Capture the cell that displays the provided text and extract its [X, Y] central coordinate. 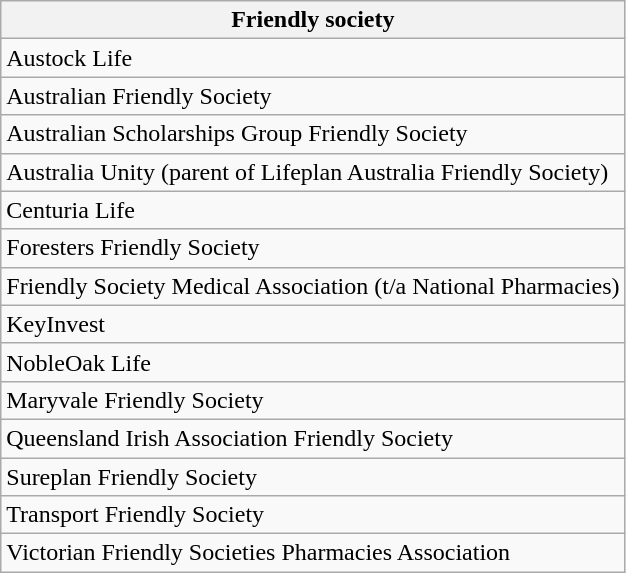
Friendly society [313, 20]
Sureplan Friendly Society [313, 477]
Queensland Irish Association Friendly Society [313, 438]
Transport Friendly Society [313, 515]
Australia Unity (parent of Lifeplan Australia Friendly Society) [313, 172]
Victorian Friendly Societies Pharmacies Association [313, 553]
Austock Life [313, 58]
KeyInvest [313, 324]
Maryvale Friendly Society [313, 400]
Centuria Life [313, 210]
Australian Friendly Society [313, 96]
Friendly Society Medical Association (t/a National Pharmacies) [313, 286]
NobleOak Life [313, 362]
Foresters Friendly Society [313, 248]
Australian Scholarships Group Friendly Society [313, 134]
